Locate the cell with the specified text and output its (x, y) center coordinate. 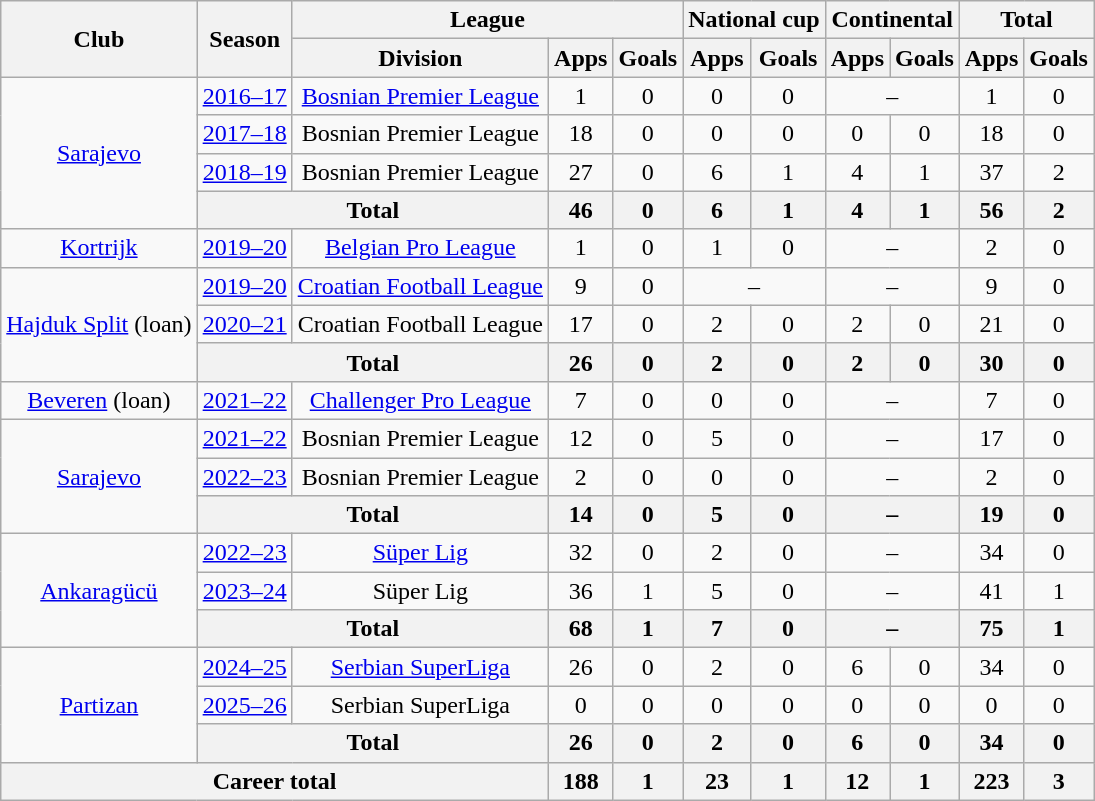
Ankaragücü (99, 591)
56 (991, 210)
2020–21 (244, 324)
Belgian Pro League (420, 248)
2024–25 (244, 667)
Career total (275, 781)
41 (991, 591)
2023–24 (244, 591)
National cup (754, 20)
46 (581, 210)
21 (991, 324)
37 (991, 172)
Club (99, 39)
Kortrijk (99, 248)
Season (244, 39)
2025–26 (244, 705)
68 (581, 629)
27 (581, 172)
23 (717, 781)
19 (991, 515)
Challenger Pro League (420, 400)
188 (581, 781)
36 (581, 591)
Hajduk Split (loan) (99, 324)
30 (991, 362)
Continental (892, 20)
32 (581, 553)
223 (991, 781)
Beveren (loan) (99, 400)
2016–17 (244, 96)
Partizan (99, 705)
75 (991, 629)
3 (1059, 781)
14 (581, 515)
2017–18 (244, 134)
League (488, 20)
2018–19 (244, 172)
Division (420, 58)
